Identify which cell holds the provided text, then report its [x, y] central coordinate. 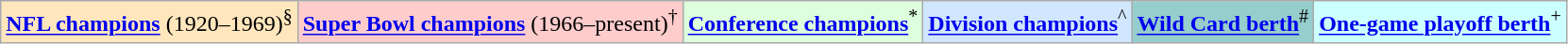
One-game playoff berth+ [1441, 22]
Division champions^ [1027, 22]
NFL champions (1920–1969)§ [149, 22]
Super Bowl champions (1966–present)† [490, 22]
Conference champions* [802, 22]
Wild Card berth# [1223, 22]
